Scan for the cell matching the given text and deliver its (X, Y) coordinate at center. 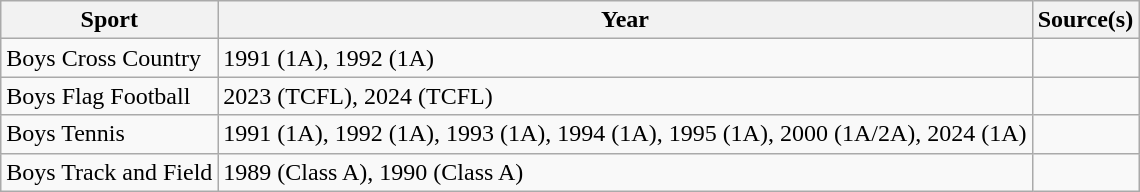
Source(s) (1086, 20)
1991 (1A), 1992 (1A), 1993 (1A), 1994 (1A), 1995 (1A), 2000 (1A/2A), 2024 (1A) (625, 134)
Boys Track and Field (110, 172)
Sport (110, 20)
Boys Tennis (110, 134)
1989 (Class A), 1990 (Class A) (625, 172)
1991 (1A), 1992 (1A) (625, 58)
Year (625, 20)
2023 (TCFL), 2024 (TCFL) (625, 96)
Boys Flag Football (110, 96)
Boys Cross Country (110, 58)
